Detect which cell encompasses the target text, then output its [X, Y] center coordinate. 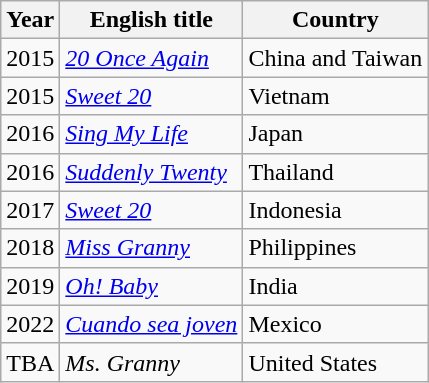
Cuando sea joven [152, 324]
20 Once Again [152, 58]
India [336, 286]
TBA [30, 362]
United States [336, 362]
Sing My Life [152, 134]
2019 [30, 286]
Philippines [336, 248]
Vietnam [336, 96]
Thailand [336, 172]
Mexico [336, 324]
Country [336, 20]
China and Taiwan [336, 58]
Year [30, 20]
Miss Granny [152, 248]
Ms. Granny [152, 362]
2018 [30, 248]
Indonesia [336, 210]
Suddenly Twenty [152, 172]
2017 [30, 210]
English title [152, 20]
Japan [336, 134]
2022 [30, 324]
Oh! Baby [152, 286]
